Detect which cell encompasses the target text, then output its [X, Y] center coordinate. 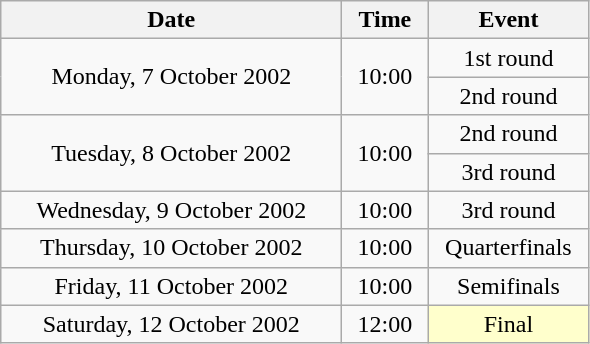
1st round [508, 58]
Date [172, 20]
Thursday, 10 October 2002 [172, 248]
Time [385, 20]
Tuesday, 8 October 2002 [172, 153]
Saturday, 12 October 2002 [172, 324]
Semifinals [508, 286]
Event [508, 20]
Friday, 11 October 2002 [172, 286]
Wednesday, 9 October 2002 [172, 210]
Final [508, 324]
Monday, 7 October 2002 [172, 77]
12:00 [385, 324]
Quarterfinals [508, 248]
